Return (X, Y) of the center of cell containing provided text 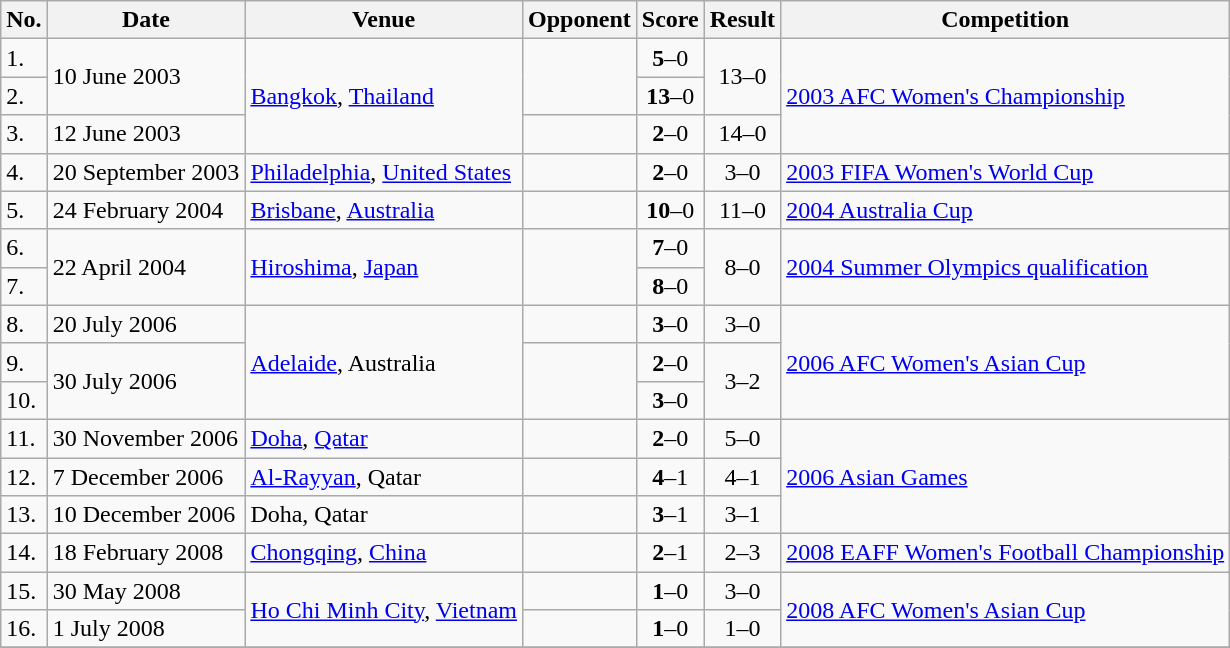
7–0 (670, 248)
3–2 (742, 381)
2–3 (742, 553)
Adelaide, Australia (384, 362)
Al-Rayyan, Qatar (384, 477)
2004 Australia Cup (1006, 210)
14. (24, 553)
1 July 2008 (146, 629)
No. (24, 20)
14–0 (742, 134)
Bangkok, Thailand (384, 96)
11–0 (742, 210)
2003 FIFA Women's World Cup (1006, 172)
Venue (384, 20)
2006 Asian Games (1006, 476)
2004 Summer Olympics qualification (1006, 267)
2008 AFC Women's Asian Cup (1006, 610)
30 November 2006 (146, 438)
Date (146, 20)
Brisbane, Australia (384, 210)
13. (24, 515)
10–0 (670, 210)
20 July 2006 (146, 324)
10 June 2003 (146, 77)
4. (24, 172)
12. (24, 477)
10 December 2006 (146, 515)
2–1 (670, 553)
3. (24, 134)
22 April 2004 (146, 267)
6. (24, 248)
10. (24, 400)
2008 EAFF Women's Football Championship (1006, 553)
2. (24, 96)
Result (742, 20)
Ho Chi Minh City, Vietnam (384, 610)
15. (24, 591)
16. (24, 629)
7 December 2006 (146, 477)
2003 AFC Women's Championship (1006, 96)
30 July 2006 (146, 381)
9. (24, 362)
Chongqing, China (384, 553)
12 June 2003 (146, 134)
30 May 2008 (146, 591)
5. (24, 210)
1. (24, 58)
18 February 2008 (146, 553)
8. (24, 324)
Hiroshima, Japan (384, 267)
Opponent (580, 20)
24 February 2004 (146, 210)
Philadelphia, United States (384, 172)
20 September 2003 (146, 172)
Competition (1006, 20)
11. (24, 438)
2006 AFC Women's Asian Cup (1006, 362)
Score (670, 20)
7. (24, 286)
